Find where the given text appears and provide that cell's center as [X, Y] coordinate. 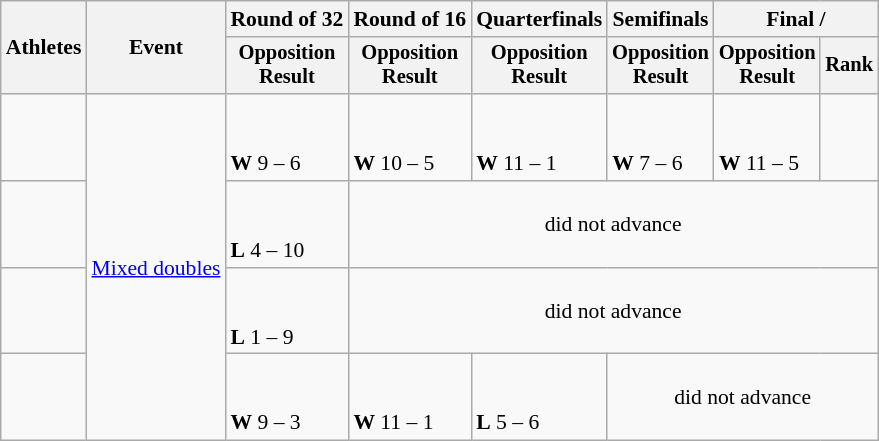
Quarterfinals [539, 19]
Semifinals [660, 19]
L 4 – 10 [286, 224]
Mixed doubles [156, 267]
W 10 – 5 [410, 138]
Round of 32 [286, 19]
Round of 16 [410, 19]
L 5 – 6 [539, 398]
W 7 – 6 [660, 138]
W 11 – 5 [768, 138]
W 9 – 6 [286, 138]
Rank [849, 66]
Event [156, 48]
L 1 – 9 [286, 312]
Athletes [44, 48]
Final / [796, 19]
W 9 – 3 [286, 398]
